Determine the [X, Y] coordinate at the center of the cell enclosing the given text.  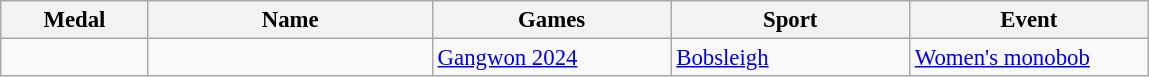
Games [552, 20]
Medal [74, 20]
Name [290, 20]
Event [1028, 20]
Bobsleigh [790, 58]
Gangwon 2024 [552, 58]
Women's monobob [1028, 58]
Sport [790, 20]
